Return (X, Y) of the center of cell containing provided text 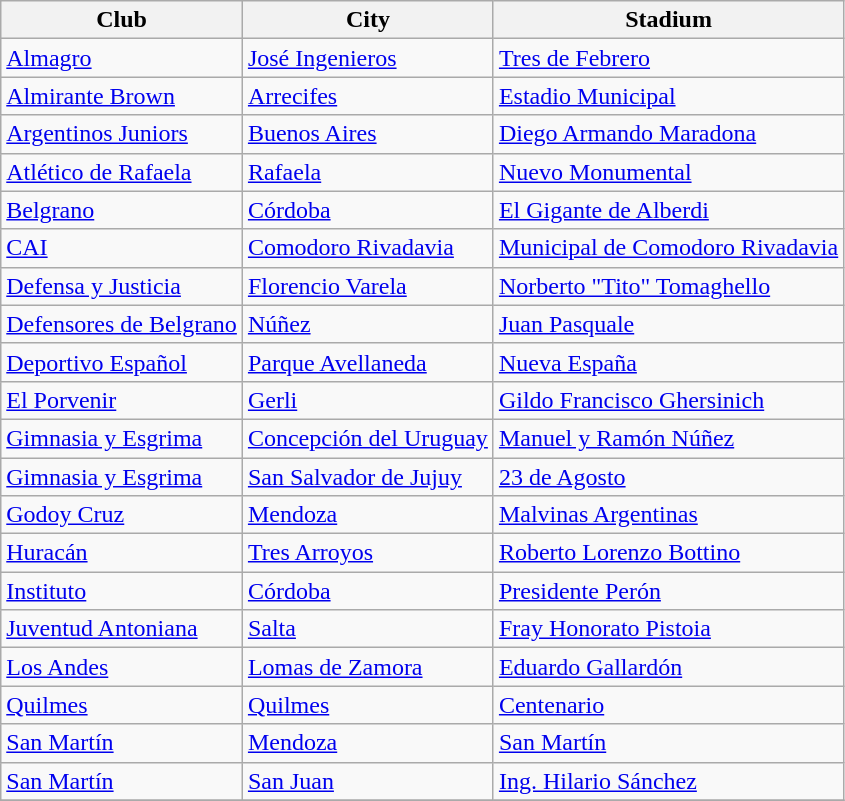
Tres de Febrero (668, 58)
Centenario (668, 705)
Manuel y Ramón Núñez (668, 438)
Roberto Lorenzo Bottino (668, 553)
Club (122, 20)
Norberto "Tito" Tomaghello (668, 286)
Florencio Varela (368, 286)
Presidente Perón (668, 591)
El Gigante de Alberdi (668, 210)
Núñez (368, 324)
Comodoro Rivadavia (368, 248)
Salta (368, 629)
San Juan (368, 781)
Municipal de Comodoro Rivadavia (668, 248)
Malvinas Argentinas (668, 515)
Almirante Brown (122, 96)
Nueva España (668, 362)
Gildo Francisco Ghersinich (668, 400)
Eduardo Gallardón (668, 667)
Almagro (122, 58)
Gerli (368, 400)
Lomas de Zamora (368, 667)
Fray Honorato Pistoia (668, 629)
Rafaela (368, 172)
Defensa y Justicia (122, 286)
Ing. Hilario Sánchez (668, 781)
Juan Pasquale (668, 324)
Buenos Aires (368, 134)
Diego Armando Maradona (668, 134)
El Porvenir (122, 400)
23 de Agosto (668, 477)
Huracán (122, 553)
Belgrano (122, 210)
Instituto (122, 591)
Parque Avellaneda (368, 362)
CAI (122, 248)
San Salvador de Jujuy (368, 477)
Godoy Cruz (122, 515)
Estadio Municipal (668, 96)
José Ingenieros (368, 58)
Los Andes (122, 667)
Defensores de Belgrano (122, 324)
Juventud Antoniana (122, 629)
Argentinos Juniors (122, 134)
Atlético de Rafaela (122, 172)
Concepción del Uruguay (368, 438)
Nuevo Monumental (668, 172)
Deportivo Español (122, 362)
Stadium (668, 20)
Tres Arroyos (368, 553)
City (368, 20)
Arrecifes (368, 96)
